Return the (x, y) coordinate for the center point of the cell that contains the specified text.  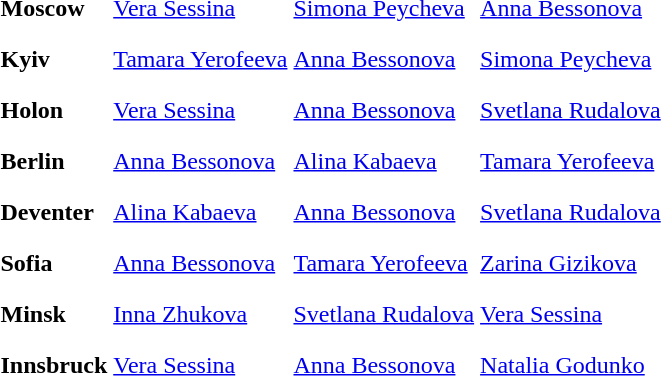
Vera Sessina (200, 110)
Svetlana Rudalova (384, 314)
Inna Zhukova (200, 314)
